Identify which cell holds the provided text, then report its (X, Y) central coordinate. 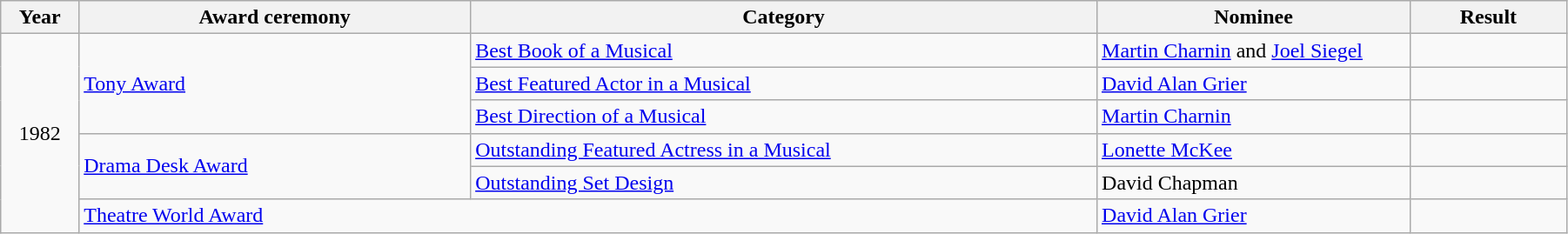
Martin Charnin and Joel Siegel (1254, 50)
Drama Desk Award (275, 166)
Outstanding Set Design (784, 183)
Tony Award (275, 84)
Nominee (1254, 17)
Martin Charnin (1254, 117)
Best Direction of a Musical (784, 117)
Year (40, 17)
Result (1488, 17)
Theatre World Award (588, 216)
Best Book of a Musical (784, 50)
Outstanding Featured Actress in a Musical (784, 150)
David Chapman (1254, 183)
Lonette McKee (1254, 150)
Best Featured Actor in a Musical (784, 84)
1982 (40, 133)
Award ceremony (275, 17)
Category (784, 17)
